Pinpoint the cell where the given text exists, returning its [x, y] midpoint coordinate. 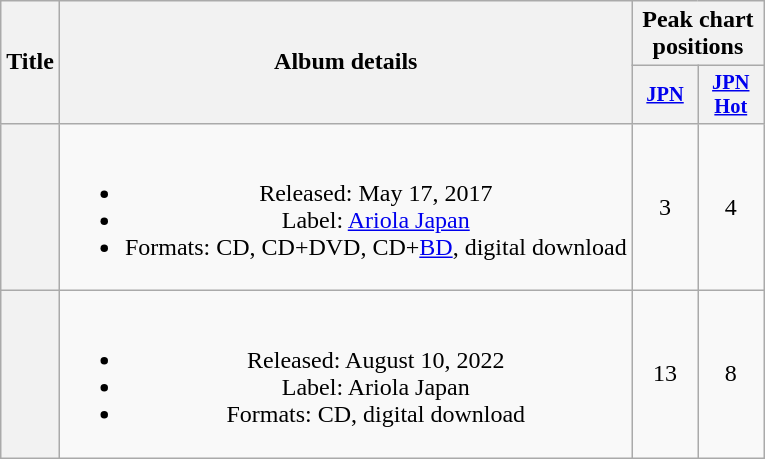
Title [30, 62]
Released: May 17, 2017Label: Ariola JapanFormats: CD, CD+DVD, CD+BD, digital download [346, 206]
8 [731, 374]
Released: August 10, 2022Label: Ariola JapanFormats: CD, digital download [346, 374]
Peak chart positions [698, 34]
4 [731, 206]
Album details [346, 62]
13 [665, 374]
3 [665, 206]
JPNHot [731, 95]
JPN [665, 95]
